Capture the cell that displays the provided text and extract its (x, y) central coordinate. 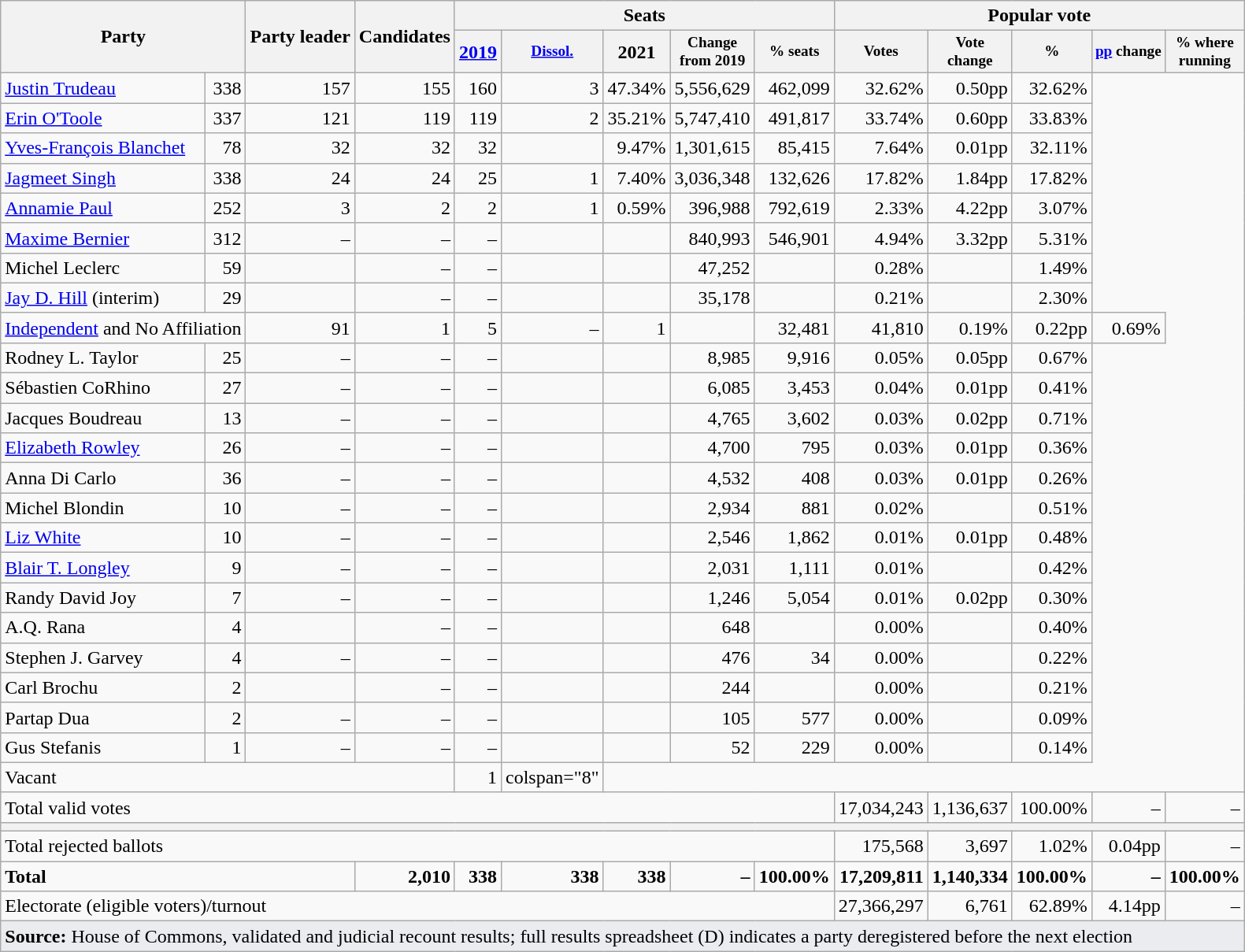
Change from 2019 (712, 52)
colspan="8" (552, 777)
792,619 (794, 208)
Jagmeet Singh (103, 178)
2.33% (880, 208)
1,862 (794, 538)
Michel Leclerc (103, 268)
29 (225, 298)
577 (794, 717)
2,934 (712, 508)
8,985 (712, 358)
35,178 (712, 298)
0.36% (1052, 448)
32.11% (1052, 148)
Votes (880, 52)
Anna Di Carlo (103, 478)
337 (225, 118)
% seats (794, 52)
2.30% (1052, 298)
229 (794, 747)
Votechange (970, 52)
1.49% (1052, 268)
0.26% (1052, 478)
0.59% (636, 208)
3,453 (794, 388)
5.31% (1052, 238)
3,036,348 (712, 178)
A.Q. Rana (103, 628)
5 (477, 328)
0.30% (1052, 598)
Justin Trudeau (103, 88)
Vacant (228, 777)
0.50pp (970, 88)
26 (225, 448)
91 (300, 328)
252 (225, 208)
9,916 (794, 358)
Party (123, 37)
9 (225, 568)
1,136,637 (970, 807)
0.40% (1052, 628)
795 (794, 448)
0.67% (1052, 358)
Rodney L. Taylor (103, 358)
17,034,243 (880, 807)
476 (712, 658)
34 (794, 658)
32,481 (794, 328)
Michel Blondin (103, 508)
0.51% (1052, 508)
Partap Dua (103, 717)
17,209,811 (880, 876)
244 (712, 687)
4.22pp (970, 208)
% whererunning (1205, 52)
462,099 (794, 88)
Gus Stefanis (103, 747)
3,697 (970, 846)
5,556,629 (712, 88)
4,765 (712, 418)
1,301,615 (712, 148)
2019 (477, 52)
Candidates (405, 37)
Maxime Bernier (103, 238)
1,246 (712, 598)
0.04pp (1128, 846)
4.14pp (1128, 906)
546,901 (794, 238)
59 (225, 268)
4,532 (712, 478)
0.22% (1052, 658)
0.42% (1052, 568)
6,761 (970, 906)
pp change (1128, 52)
0.41% (1052, 388)
3,602 (794, 418)
41,810 (880, 328)
881 (794, 508)
0.04% (880, 388)
2021 (636, 52)
0.14% (1052, 747)
36 (225, 478)
491,817 (794, 118)
0.05pp (970, 358)
840,993 (712, 238)
3.07% (1052, 208)
0.69% (1128, 328)
Party leader (300, 37)
0.48% (1052, 538)
0.02% (880, 508)
105 (712, 717)
155 (405, 88)
Dissol. (552, 52)
85,415 (794, 148)
Popular vote (1039, 16)
408 (794, 478)
Independent and No Affiliation (123, 328)
396,988 (712, 208)
1,111 (794, 568)
Seats (644, 16)
13 (225, 418)
62.89% (1052, 906)
Carl Brochu (103, 687)
9.47% (636, 148)
Total valid votes (417, 807)
Yves-François Blanchet (103, 148)
47,252 (712, 268)
Electorate (eligible voters)/turnout (417, 906)
2,010 (405, 876)
7.40% (636, 178)
157 (300, 88)
0.22pp (1052, 328)
7 (225, 598)
160 (477, 88)
Randy David Joy (103, 598)
6,085 (712, 388)
1.84pp (970, 178)
27 (225, 388)
4.94% (880, 238)
Annamie Paul (103, 208)
33.74% (880, 118)
Blair T. Longley (103, 568)
2,031 (712, 568)
1,140,334 (970, 876)
5,054 (794, 598)
121 (300, 118)
% (1052, 52)
Sébastien CoRhino (103, 388)
Jacques Boudreau (103, 418)
Liz White (103, 538)
Stephen J. Garvey (103, 658)
Total (178, 876)
312 (225, 238)
0.60pp (970, 118)
2,546 (712, 538)
5,747,410 (712, 118)
27,366,297 (880, 906)
47.34% (636, 88)
Jay D. Hill (interim) (103, 298)
648 (712, 628)
33.83% (1052, 118)
Total rejected ballots (417, 846)
1.02% (1052, 846)
78 (225, 148)
52 (712, 747)
0.71% (1052, 418)
4,700 (712, 448)
0.09% (1052, 717)
0.05% (880, 358)
132,626 (794, 178)
0.19% (970, 328)
Erin O'Toole (103, 118)
0.28% (880, 268)
3.32pp (970, 238)
175,568 (880, 846)
Elizabeth Rowley (103, 448)
7.64% (880, 148)
35.21% (636, 118)
